Search for the cell housing the specified text and yield its [X, Y] center coordinate. 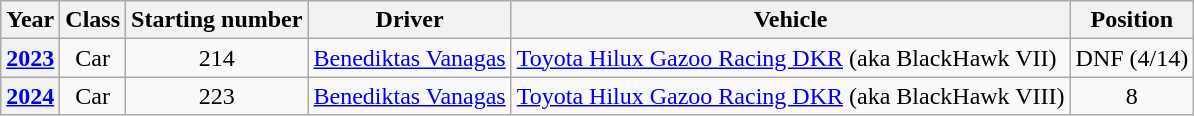
Position [1132, 20]
Toyota Hilux Gazoo Racing DKR (aka BlackHawk VII) [790, 58]
Year [30, 20]
Driver [410, 20]
DNF (4/14) [1132, 58]
2024 [30, 96]
Class [93, 20]
Toyota Hilux Gazoo Racing DKR (aka BlackHawk VIII) [790, 96]
2023 [30, 58]
214 [217, 58]
223 [217, 96]
Vehicle [790, 20]
Starting number [217, 20]
8 [1132, 96]
